Scan for the cell matching the given text and deliver its (X, Y) coordinate at center. 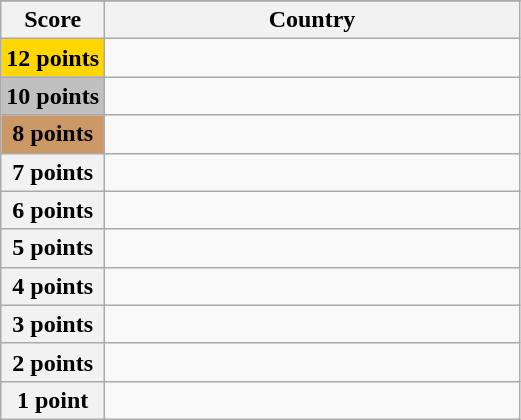
1 point (53, 400)
Country (312, 20)
7 points (53, 172)
4 points (53, 286)
2 points (53, 362)
8 points (53, 134)
6 points (53, 210)
3 points (53, 324)
12 points (53, 58)
10 points (53, 96)
Score (53, 20)
5 points (53, 248)
